Search for the cell housing the specified text and yield its (X, Y) center coordinate. 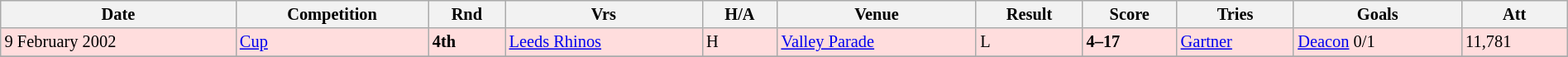
Att (1514, 14)
H (739, 42)
Tries (1236, 14)
L (1029, 42)
H/A (739, 14)
Venue (877, 14)
Cup (332, 42)
Competition (332, 14)
Date (118, 14)
Rnd (466, 14)
4th (466, 42)
9 February 2002 (118, 42)
Result (1029, 14)
Leeds Rhinos (604, 42)
Valley Parade (877, 42)
Gartner (1236, 42)
4–17 (1130, 42)
Vrs (604, 14)
Deacon 0/1 (1378, 42)
11,781 (1514, 42)
Goals (1378, 14)
Score (1130, 14)
